From the cell containing the given text, extract its center point as [x, y] coordinate. 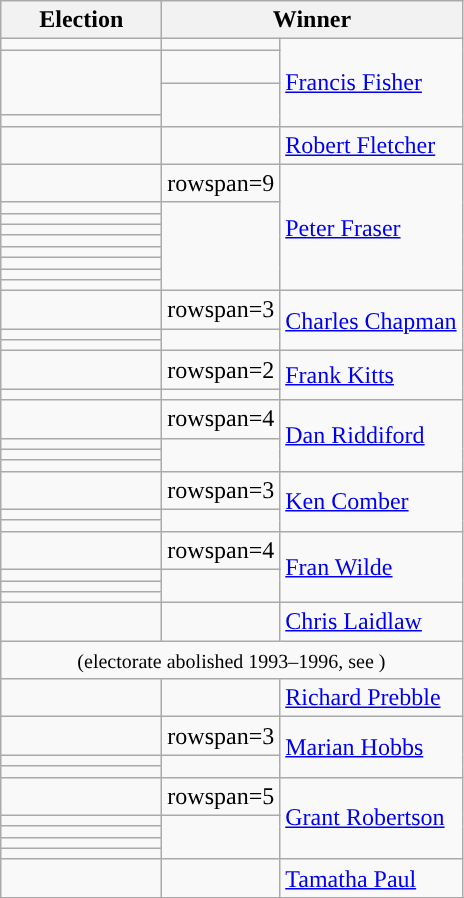
Frank Kitts [371, 376]
Election [82, 20]
Charles Chapman [371, 321]
rowspan=9 [221, 183]
Grant Robertson [371, 818]
Peter Fraser [371, 228]
Dan Riddiford [371, 436]
(electorate abolished 1993–1996, see ) [232, 660]
Robert Fletcher [371, 145]
Richard Prebble [371, 698]
rowspan=5 [221, 796]
Tamatha Paul [371, 878]
Winner [312, 20]
Marian Hobbs [371, 747]
rowspan=2 [221, 370]
Fran Wilde [371, 566]
Francis Fisher [371, 82]
Ken Comber [371, 501]
Chris Laidlaw [371, 622]
